Find where the given text appears and provide that cell's center as [x, y] coordinate. 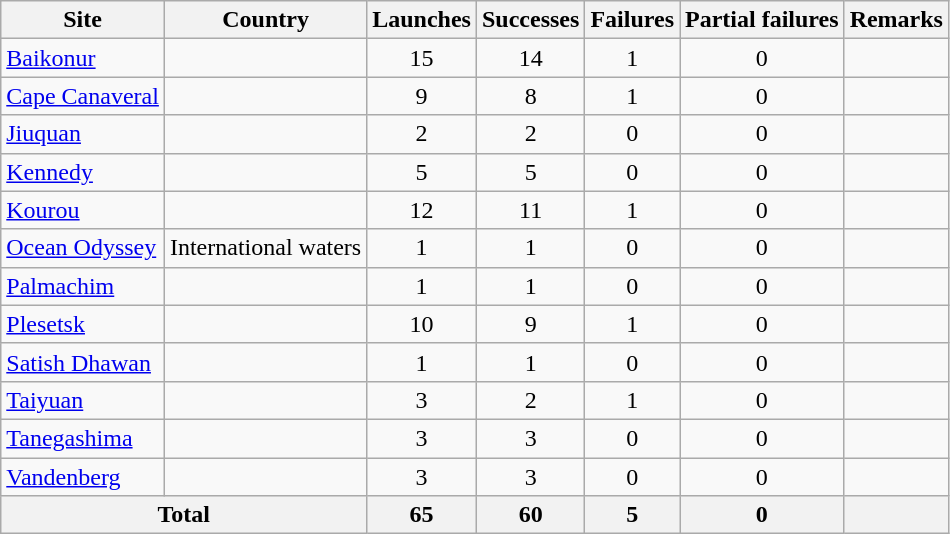
Jiuquan [83, 134]
15 [422, 58]
Ocean Odyssey [83, 248]
12 [422, 210]
Taiyuan [83, 400]
Successes [530, 20]
65 [422, 515]
60 [530, 515]
Palmachim [83, 286]
Cape Canaveral [83, 96]
Site [83, 20]
Country [265, 20]
Partial failures [762, 20]
Vandenberg [83, 477]
Launches [422, 20]
8 [530, 96]
Baikonur [83, 58]
14 [530, 58]
Remarks [896, 20]
Total [184, 515]
Plesetsk [83, 324]
Failures [632, 20]
Tanegashima [83, 438]
Kennedy [83, 172]
10 [422, 324]
Kourou [83, 210]
International waters [265, 248]
11 [530, 210]
Satish Dhawan [83, 362]
